Capture the cell that displays the provided text and extract its [x, y] central coordinate. 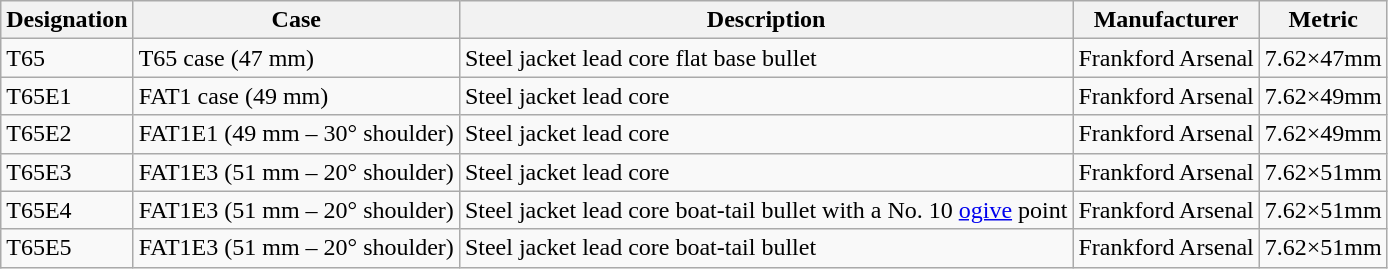
T65E2 [67, 134]
Metric [1323, 20]
Case [296, 20]
T65E3 [67, 172]
FAT1 case (49 mm) [296, 96]
Description [766, 20]
FAT1E1 (49 mm – 30° shoulder) [296, 134]
Steel jacket lead core boat-tail bullet with a No. 10 ogive point [766, 210]
T65E1 [67, 96]
Manufacturer [1166, 20]
Steel jacket lead core flat base bullet [766, 58]
T65E4 [67, 210]
T65E5 [67, 248]
T65 [67, 58]
Steel jacket lead core boat-tail bullet [766, 248]
T65 case (47 mm) [296, 58]
Designation [67, 20]
7.62×47mm [1323, 58]
